Provide the [X, Y] coordinate of the cell's center where the given text is located.  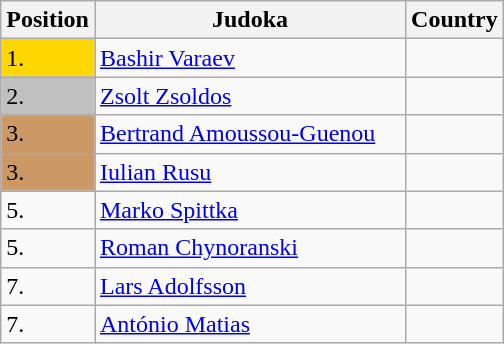
Position [48, 20]
Roman Chynoranski [250, 248]
Marko Spittka [250, 210]
Lars Adolfsson [250, 286]
1. [48, 58]
António Matias [250, 324]
2. [48, 96]
Bertrand Amoussou-Guenou [250, 134]
Judoka [250, 20]
Iulian Rusu [250, 172]
Bashir Varaev [250, 58]
Zsolt Zsoldos [250, 96]
Country [455, 20]
